Find where the given text appears and provide that cell's center as [X, Y] coordinate. 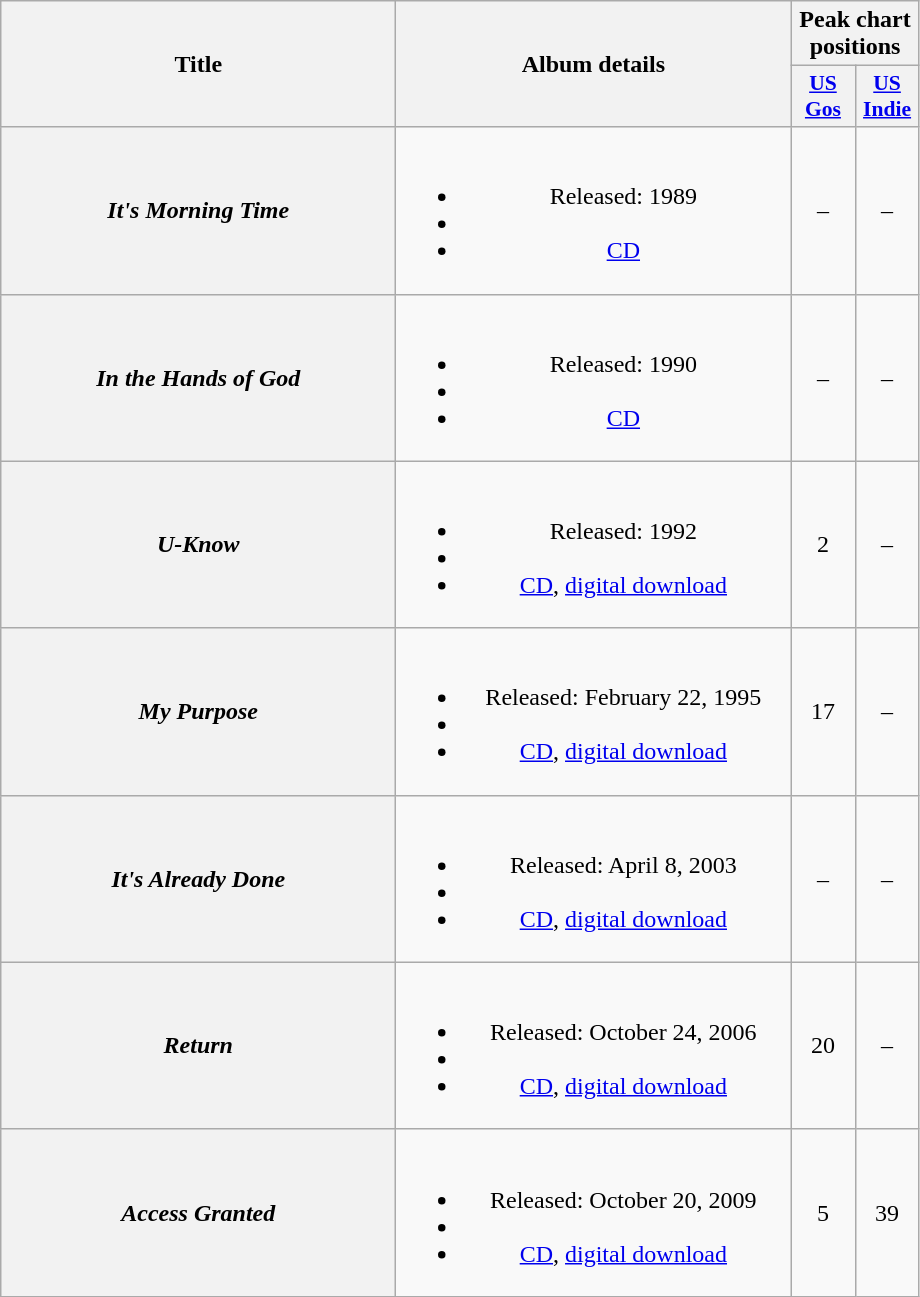
USIndie [887, 96]
Released: April 8, 2003CD, digital download [594, 878]
Released: February 22, 1995CD, digital download [594, 712]
My Purpose [198, 712]
Title [198, 64]
Released: October 20, 2009CD, digital download [594, 1212]
In the Hands of God [198, 378]
Peak chart positions [855, 34]
20 [823, 1046]
U-Know [198, 544]
Released: October 24, 2006CD, digital download [594, 1046]
Album details [594, 64]
Access Granted [198, 1212]
It's Morning Time [198, 210]
39 [887, 1212]
17 [823, 712]
Released: 1989CD [594, 210]
5 [823, 1212]
2 [823, 544]
Released: 1990CD [594, 378]
USGos [823, 96]
It's Already Done [198, 878]
Released: 1992CD, digital download [594, 544]
Return [198, 1046]
